Capture the cell that displays the provided text and extract its (x, y) central coordinate. 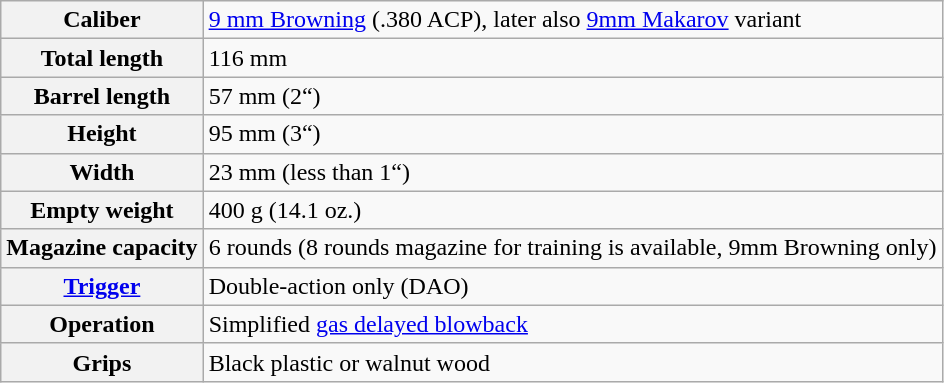
Black plastic or walnut wood (572, 362)
9 mm Browning (.380 ACP), later also 9mm Makarov variant (572, 20)
Double-action only (DAO) (572, 286)
Caliber (102, 20)
400 g (14.1 oz.) (572, 210)
23 mm (less than 1“) (572, 172)
Magazine capacity (102, 248)
6 rounds (8 rounds magazine for training is available, 9mm Browning only) (572, 248)
Total length (102, 58)
Simplified gas delayed blowback (572, 324)
Height (102, 134)
Operation (102, 324)
57 mm (2“) (572, 96)
Grips (102, 362)
Trigger (102, 286)
95 mm (3“) (572, 134)
Width (102, 172)
Barrel length (102, 96)
Empty weight (102, 210)
116 mm (572, 58)
